Return the [X, Y] coordinate for the center point of the cell that contains the specified text.  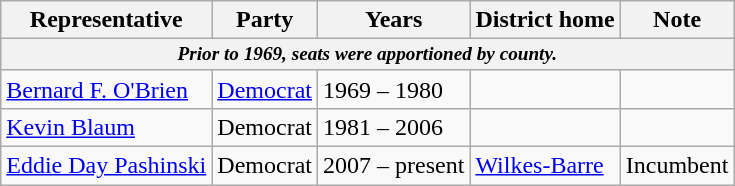
Kevin Blaum [106, 128]
Note [677, 20]
Wilkes-Barre [545, 166]
1969 – 1980 [393, 89]
Party [265, 20]
Incumbent [677, 166]
1981 – 2006 [393, 128]
2007 – present [393, 166]
District home [545, 20]
Bernard F. O'Brien [106, 89]
Representative [106, 20]
Eddie Day Pashinski [106, 166]
Prior to 1969, seats were apportioned by county. [368, 55]
Years [393, 20]
